For the text-containing cell, return its midpoint in (x, y) coordinate format. 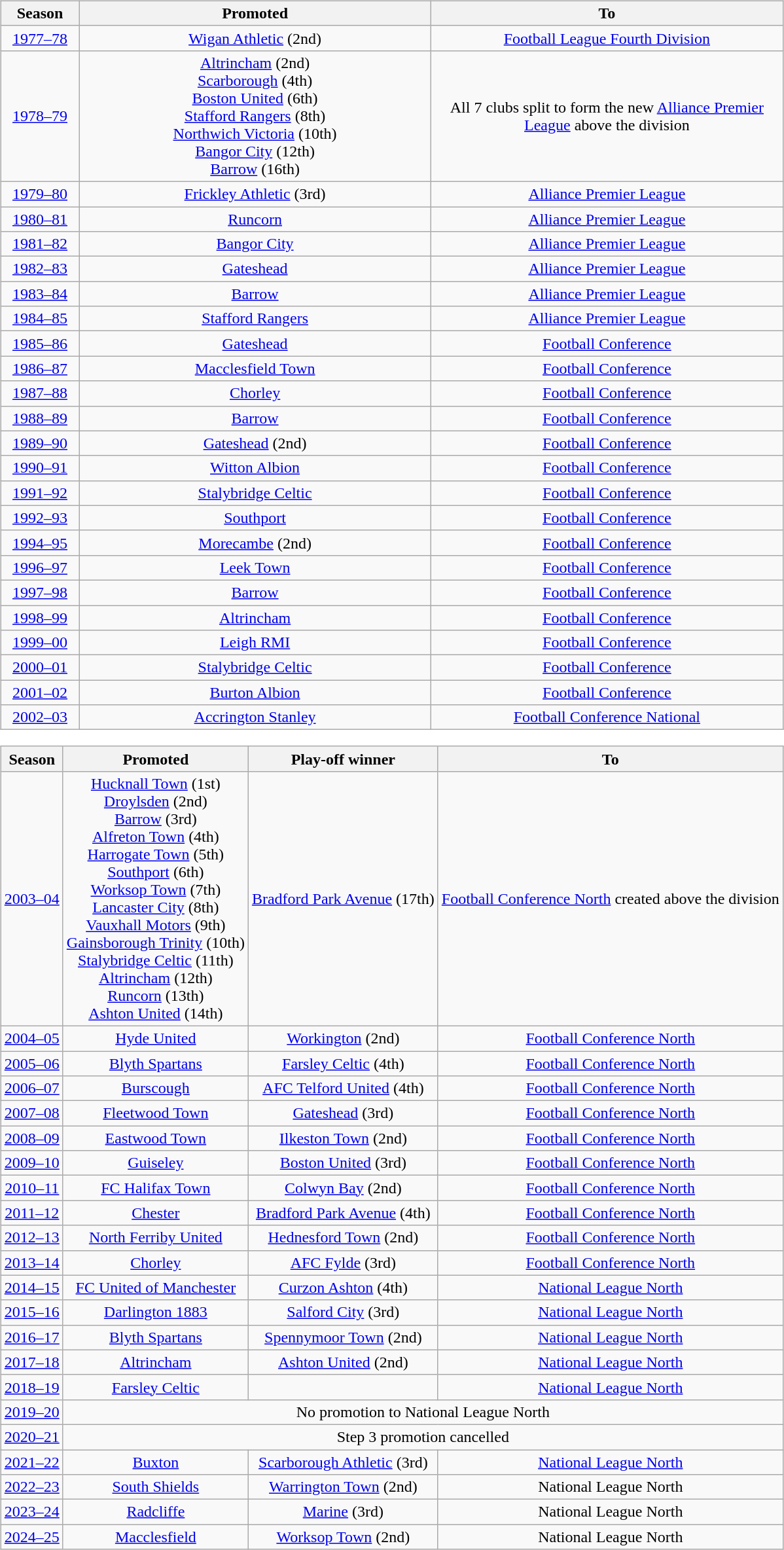
Hyde United (156, 1038)
Stafford Rangers (255, 319)
Workington (2nd) (343, 1038)
2007–08 (31, 1113)
Ashton United (2nd) (343, 1362)
2023–24 (31, 1512)
2021–22 (31, 1462)
FC Halifax Town (156, 1188)
Worksop Town (2nd) (343, 1537)
Macclesfield (156, 1537)
Bradford Park Avenue (17th) (343, 898)
2012–13 (31, 1238)
Curzon Ashton (4th) (343, 1288)
Colwyn Bay (2nd) (343, 1188)
Farsley Celtic (156, 1387)
Hednesford Town (2nd) (343, 1238)
Leigh RMI (255, 643)
2008–09 (31, 1138)
Runcorn (255, 219)
Bangor City (255, 244)
FC United of Manchester (156, 1288)
2016–17 (31, 1337)
Radcliffe (156, 1512)
2011–12 (31, 1213)
1984–85 (39, 319)
All 7 clubs split to form the new Alliance Premier League above the division (607, 116)
Witton Albion (255, 468)
Fleetwood Town (156, 1113)
1978–79 (39, 116)
2010–11 (31, 1188)
1991–92 (39, 493)
Chester (156, 1213)
Eastwood Town (156, 1138)
1980–81 (39, 219)
Bradford Park Avenue (4th) (343, 1213)
1979–80 (39, 194)
2017–18 (31, 1362)
Gateshead (3rd) (343, 1113)
Darlington 1883 (156, 1312)
1985–86 (39, 344)
No promotion to National League North (423, 1412)
1982–83 (39, 269)
2004–05 (31, 1038)
Accrington Stanley (255, 717)
Macclesfield Town (255, 369)
2018–19 (31, 1387)
Football Conference North created above the division (610, 898)
1977–78 (39, 38)
Farsley Celtic (4th) (343, 1064)
2022–23 (31, 1487)
2001–02 (39, 693)
Southport (255, 518)
1987–88 (39, 393)
2015–16 (31, 1312)
1997–98 (39, 592)
Gateshead (2nd) (255, 443)
1988–89 (39, 418)
2000–01 (39, 668)
2005–06 (31, 1064)
Football Conference National (607, 717)
Warrington Town (2nd) (343, 1487)
Burscough (156, 1089)
2014–15 (31, 1288)
Salford City (3rd) (343, 1312)
Spennymoor Town (2nd) (343, 1337)
1992–93 (39, 518)
1983–84 (39, 294)
2006–07 (31, 1089)
Step 3 promotion cancelled (423, 1437)
1989–90 (39, 443)
2019–20 (31, 1412)
Guiseley (156, 1163)
1986–87 (39, 369)
2002–03 (39, 717)
1994–95 (39, 543)
Boston United (3rd) (343, 1163)
1990–91 (39, 468)
2020–21 (31, 1437)
Football League Fourth Division (607, 38)
Burton Albion (255, 693)
2024–25 (31, 1537)
Ilkeston Town (2nd) (343, 1138)
1981–82 (39, 244)
2003–04 (31, 898)
North Ferriby United (156, 1238)
1998–99 (39, 617)
Marine (3rd) (343, 1512)
Frickley Athletic (3rd) (255, 194)
Wigan Athletic (2nd) (255, 38)
Altrincham (2nd)Scarborough (4th)Boston United (6th)Stafford Rangers (8th)Northwich Victoria (10th)Bangor City (12th)Barrow (16th) (255, 116)
South Shields (156, 1487)
2013–14 (31, 1263)
AFC Telford United (4th) (343, 1089)
1999–00 (39, 643)
Play-off winner (343, 759)
1996–97 (39, 568)
AFC Fylde (3rd) (343, 1263)
Buxton (156, 1462)
Leek Town (255, 568)
2009–10 (31, 1163)
Scarborough Athletic (3rd) (343, 1462)
Morecambe (2nd) (255, 543)
